Extract the [X, Y] coordinate from the center of the cell holding the provided text.  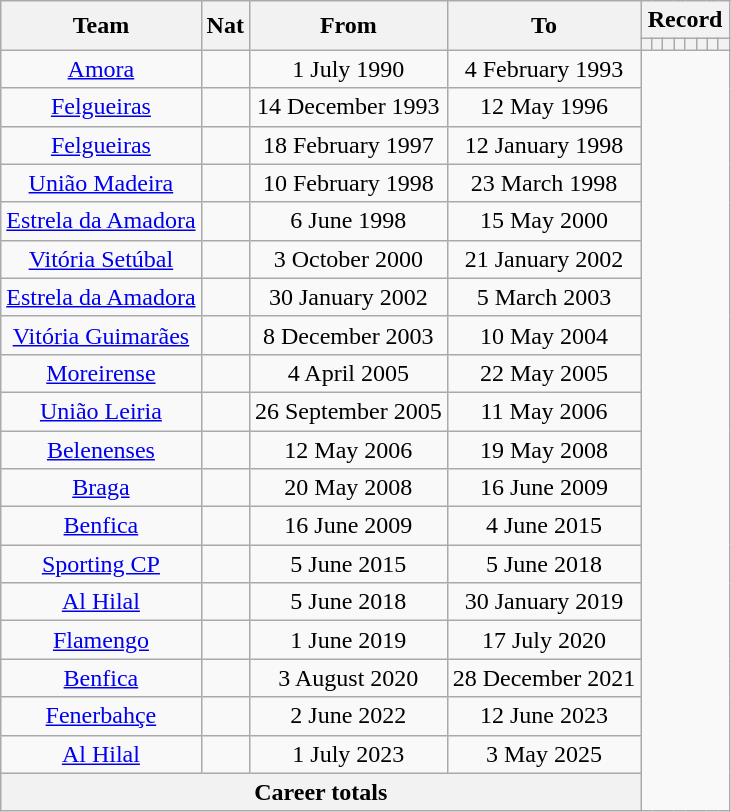
Braga [101, 488]
20 May 2008 [348, 488]
28 December 2021 [544, 678]
Vitória Guimarães [101, 335]
30 January 2002 [348, 297]
Belenenses [101, 449]
1 July 2023 [348, 754]
4 June 2015 [544, 526]
22 May 2005 [544, 373]
12 May 1996 [544, 107]
21 January 2002 [544, 259]
4 February 1993 [544, 69]
23 March 1998 [544, 183]
10 May 2004 [544, 335]
Moreirense [101, 373]
Record [685, 20]
18 February 1997 [348, 145]
12 January 1998 [544, 145]
3 October 2000 [348, 259]
Flamengo [101, 640]
11 May 2006 [544, 411]
União Madeira [101, 183]
3 May 2025 [544, 754]
6 June 1998 [348, 221]
30 January 2019 [544, 602]
26 September 2005 [348, 411]
2 June 2022 [348, 716]
14 December 1993 [348, 107]
8 December 2003 [348, 335]
União Leiria [101, 411]
Career totals [321, 792]
From [348, 26]
1 July 1990 [348, 69]
12 June 2023 [544, 716]
15 May 2000 [544, 221]
Amora [101, 69]
Nat [225, 26]
Team [101, 26]
4 April 2005 [348, 373]
12 May 2006 [348, 449]
1 June 2019 [348, 640]
Vitória Setúbal [101, 259]
To [544, 26]
19 May 2008 [544, 449]
17 July 2020 [544, 640]
Sporting CP [101, 564]
Fenerbahçe [101, 716]
10 February 1998 [348, 183]
3 August 2020 [348, 678]
5 March 2003 [544, 297]
5 June 2015 [348, 564]
